Locate the cell with the specified text and output its (x, y) center coordinate. 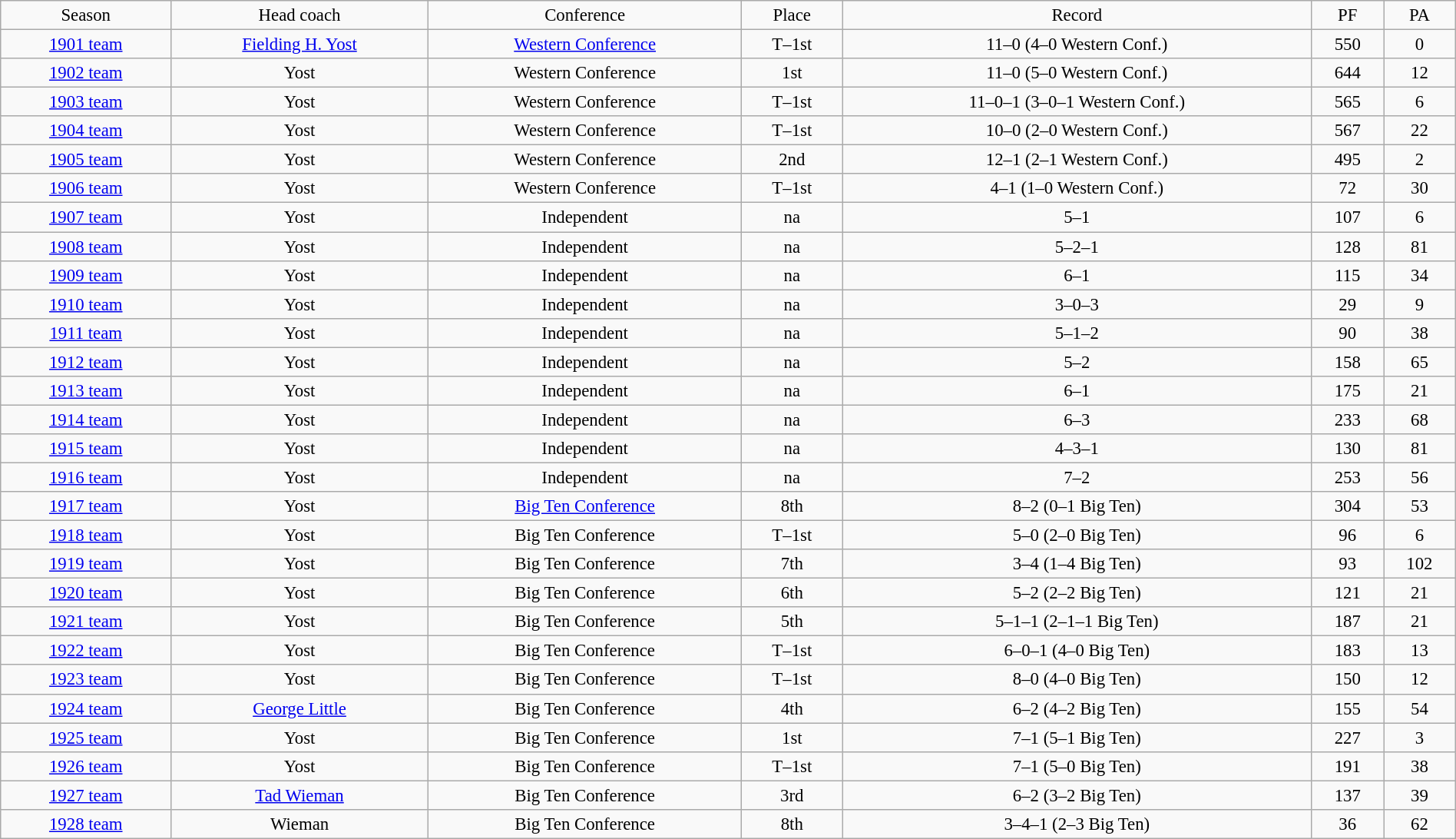
PF (1348, 15)
11–0 (4–0 Western Conf.) (1077, 45)
1919 team (86, 564)
11–0 (5–0 Western Conf.) (1077, 73)
72 (1348, 188)
5–2 (1077, 362)
56 (1420, 477)
1901 team (86, 45)
13 (1420, 651)
5–0 (2–0 Big Ten) (1077, 536)
George Little (299, 708)
304 (1348, 506)
1925 team (86, 738)
7–2 (1077, 477)
1917 team (86, 506)
1908 team (86, 247)
7–1 (5–0 Big Ten) (1077, 766)
1921 team (86, 622)
253 (1348, 477)
4th (793, 708)
Wieman (299, 824)
1903 team (86, 102)
62 (1420, 824)
495 (1348, 160)
107 (1348, 217)
5–1–1 (2–1–1 Big Ten) (1077, 622)
1910 team (86, 304)
1906 team (86, 188)
550 (1348, 45)
Record (1077, 15)
1926 team (86, 766)
8–2 (0–1 Big Ten) (1077, 506)
68 (1420, 419)
3–4–1 (2–3 Big Ten) (1077, 824)
1914 team (86, 419)
PA (1420, 15)
128 (1348, 247)
6–2 (4–2 Big Ten) (1077, 708)
233 (1348, 419)
5th (793, 622)
6th (793, 593)
1907 team (86, 217)
9 (1420, 304)
4–1 (1–0 Western Conf.) (1077, 188)
1904 team (86, 131)
65 (1420, 362)
8–0 (4–0 Big Ten) (1077, 680)
102 (1420, 564)
137 (1348, 795)
Place (793, 15)
5–1 (1077, 217)
6–2 (3–2 Big Ten) (1077, 795)
22 (1420, 131)
Tad Wieman (299, 795)
34 (1420, 275)
1920 team (86, 593)
2nd (793, 160)
1927 team (86, 795)
130 (1348, 449)
3–4 (1–4 Big Ten) (1077, 564)
10–0 (2–0 Western Conf.) (1077, 131)
187 (1348, 622)
4–3–1 (1077, 449)
7–1 (5–1 Big Ten) (1077, 738)
183 (1348, 651)
90 (1348, 333)
39 (1420, 795)
6–0–1 (4–0 Big Ten) (1077, 651)
6–3 (1077, 419)
30 (1420, 188)
Season (86, 15)
5–2–1 (1077, 247)
Head coach (299, 15)
1905 team (86, 160)
121 (1348, 593)
12–1 (2–1 Western Conf.) (1077, 160)
3–0–3 (1077, 304)
0 (1420, 45)
3rd (793, 795)
1911 team (86, 333)
567 (1348, 131)
155 (1348, 708)
158 (1348, 362)
2 (1420, 160)
1928 team (86, 824)
96 (1348, 536)
1923 team (86, 680)
115 (1348, 275)
1902 team (86, 73)
3 (1420, 738)
191 (1348, 766)
5–2 (2–2 Big Ten) (1077, 593)
93 (1348, 564)
1913 team (86, 391)
29 (1348, 304)
Fielding H. Yost (299, 45)
Conference (585, 15)
1916 team (86, 477)
1924 team (86, 708)
36 (1348, 824)
5–1–2 (1077, 333)
150 (1348, 680)
54 (1420, 708)
7th (793, 564)
1915 team (86, 449)
644 (1348, 73)
227 (1348, 738)
565 (1348, 102)
11–0–1 (3–0–1 Western Conf.) (1077, 102)
1909 team (86, 275)
53 (1420, 506)
1918 team (86, 536)
1912 team (86, 362)
175 (1348, 391)
1922 team (86, 651)
